Pinpoint the cell where the given text exists, returning its (x, y) midpoint coordinate. 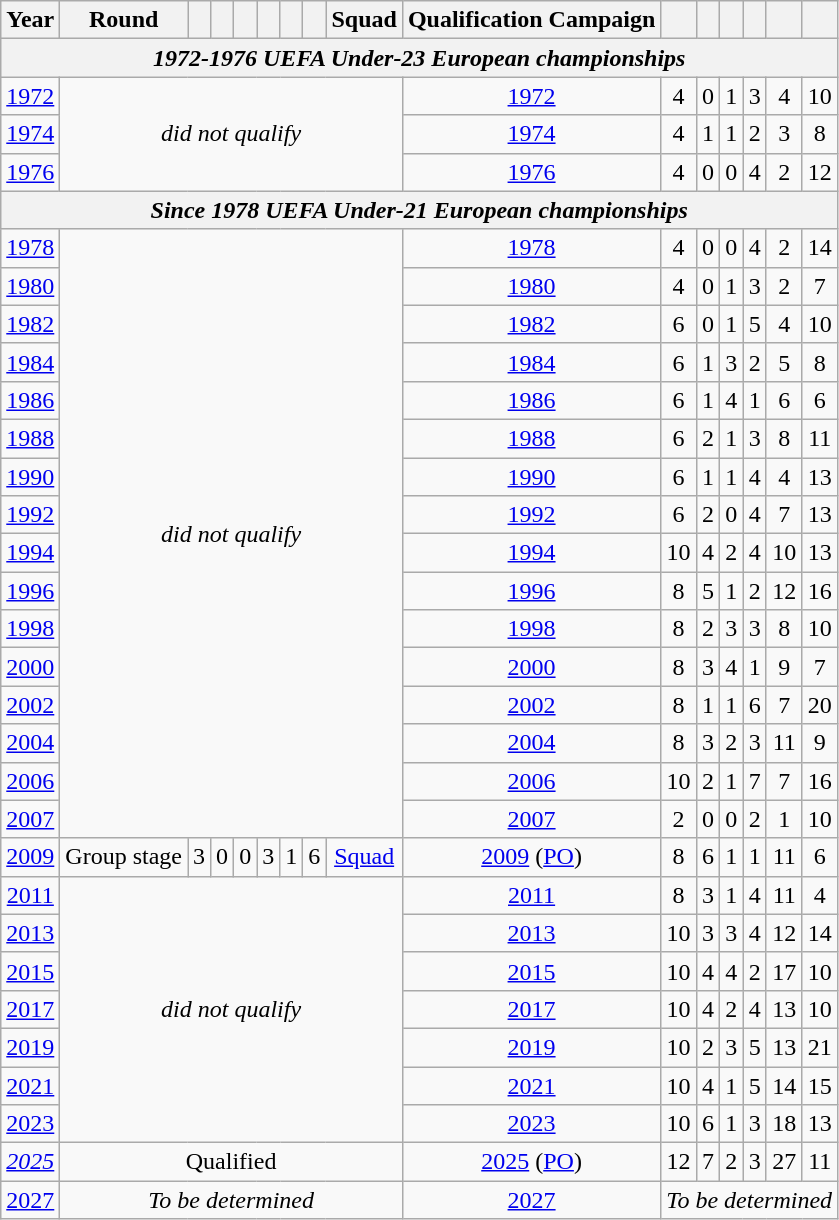
1972-1976 UEFA Under-23 European championships (420, 58)
2025 (30, 1162)
18 (784, 1124)
2009 (PO) (531, 857)
17 (784, 971)
27 (784, 1162)
15 (820, 1085)
Qualification Campaign (531, 20)
Since 1978 UEFA Under-21 European championships (420, 210)
Year (30, 20)
20 (820, 705)
2025 (PO) (531, 1162)
2009 (30, 857)
Qualified (232, 1162)
Group stage (124, 857)
Round (124, 20)
21 (820, 1047)
